Output the (X, Y) coordinate of the center of the cell containing the given text.  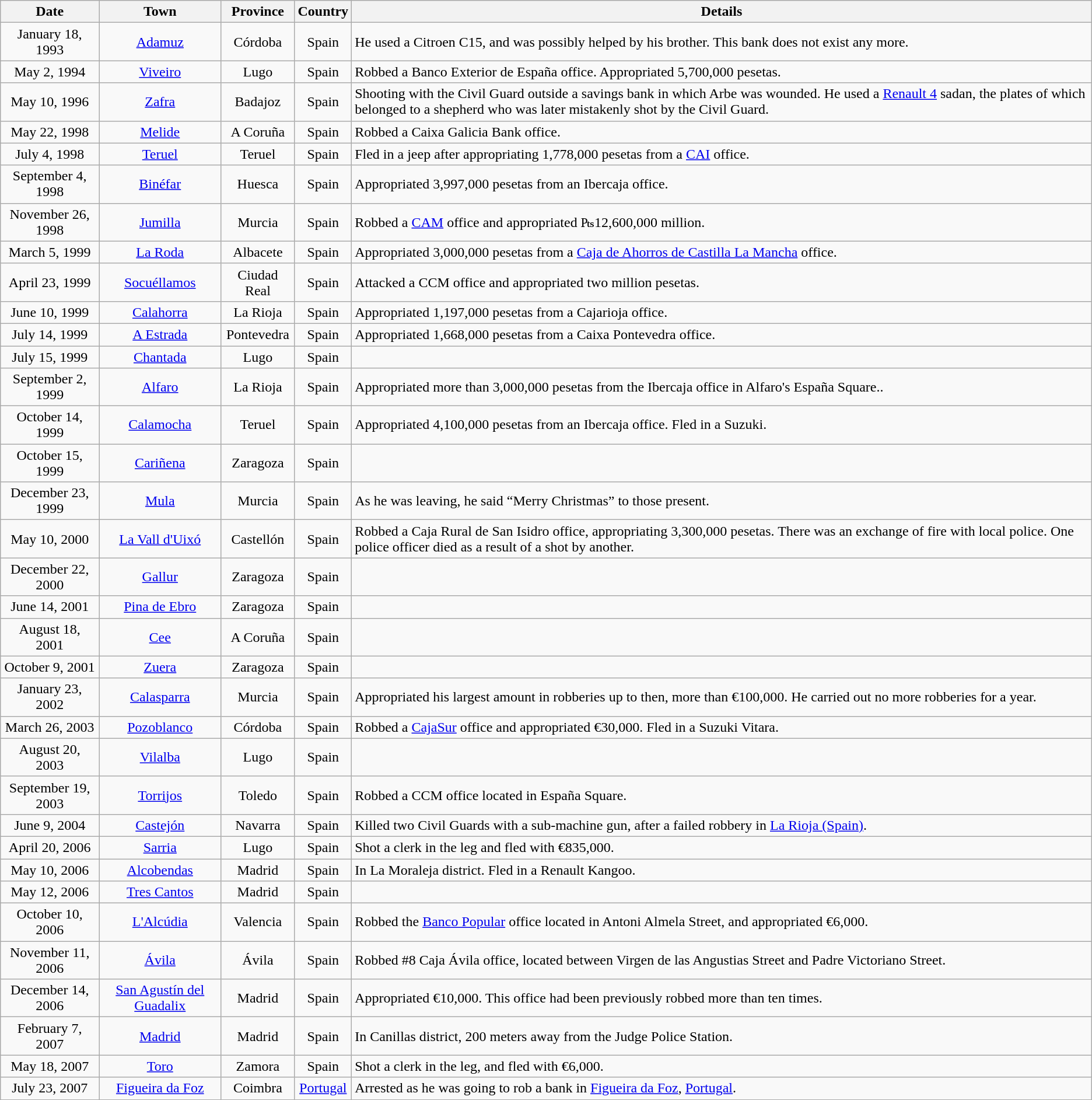
Viveiro (160, 72)
September 4, 1998 (50, 184)
March 26, 2003 (50, 727)
May 22, 1998 (50, 132)
Pontevedra (258, 334)
July 4, 1998 (50, 154)
Appropriated 3,000,000 pesetas from a Caja de Ahorros de Castilla La Mancha office. (722, 252)
Chantada (160, 357)
Robbed a CajaSur office and appropriated €30,000. Fled in a Suzuki Vitara. (722, 727)
Adamuz (160, 42)
Country (323, 12)
Valencia (258, 922)
September 19, 2003 (50, 795)
Appropriated 1,668,000 pesetas from a Caixa Pontevedra office. (722, 334)
August 18, 2001 (50, 637)
Robbed a Banco Exterior de España office. Appropriated 5,700,000 pesetas. (722, 72)
May 2, 1994 (50, 72)
May 10, 2000 (50, 539)
Socuéllamos (160, 282)
Calamocha (160, 425)
Toledo (258, 795)
Zafra (160, 102)
October 14, 1999 (50, 425)
Appropriated more than 3,000,000 pesetas from the Ibercaja office in Alfaro's España Square.. (722, 387)
January 18, 1993 (50, 42)
June 10, 1999 (50, 312)
Date (50, 12)
August 20, 2003 (50, 757)
Calasparra (160, 697)
Robbed the Banco Popular office located in Antoni Almela Street, and appropriated €6,000. (722, 922)
September 2, 1999 (50, 387)
Mula (160, 501)
April 23, 1999 (50, 282)
Coimbra (258, 1088)
November 26, 1998 (50, 222)
Cariñena (160, 463)
Huesca (258, 184)
Alcobendas (160, 870)
June 9, 2004 (50, 825)
Appropriated €10,000. This office had been previously robbed more than ten times. (722, 998)
Killed two Civil Guards with a sub-machine gun, after a failed robbery in La Rioja (Spain). (722, 825)
Alfaro (160, 387)
Portugal (323, 1088)
Binéfar (160, 184)
October 9, 2001 (50, 667)
February 7, 2007 (50, 1036)
Appropriated 4,100,000 pesetas from an Ibercaja office. Fled in a Suzuki. (722, 425)
July 23, 2007 (50, 1088)
May 12, 2006 (50, 892)
Town (160, 12)
Robbed a CCM office located in España Square. (722, 795)
Albacete (258, 252)
Zuera (160, 667)
Gallur (160, 577)
L'Alcúdia (160, 922)
July 14, 1999 (50, 334)
Details (722, 12)
Castejón (160, 825)
He used a Citroen C15, and was possibly helped by his brother. This bank does not exist any more. (722, 42)
Sarria (160, 847)
Navarra (258, 825)
Pozoblanco (160, 727)
April 20, 2006 (50, 847)
Toro (160, 1066)
Figueira da Foz (160, 1088)
A Estrada (160, 334)
Robbed #8 Caja Ávila office, located between Virgen de las Angustias Street and Padre Victoriano Street. (722, 961)
December 14, 2006 (50, 998)
Shot a clerk in the leg, and fled with €6,000. (722, 1066)
Castellón (258, 539)
Shot a clerk in the leg and fled with €835,000. (722, 847)
November 11, 2006 (50, 961)
Vilalba (160, 757)
Arrested as he was going to rob a bank in Figueira da Foz, Portugal. (722, 1088)
Province (258, 12)
Jumilla (160, 222)
May 10, 1996 (50, 102)
October 15, 1999 (50, 463)
October 10, 2006 (50, 922)
Appropriated his largest amount in robberies up to then, more than €100,000. He carried out no more robberies for a year. (722, 697)
December 22, 2000 (50, 577)
Ciudad Real (258, 282)
Robbed a Caixa Galicia Bank office. (722, 132)
Robbed a CAM office and appropriated ₧12,600,000 million. (722, 222)
July 15, 1999 (50, 357)
Torrijos (160, 795)
March 5, 1999 (50, 252)
In Canillas district, 200 meters away from the Judge Police Station. (722, 1036)
Appropriated 1,197,000 pesetas from a Cajarioja office. (722, 312)
Pina de Ebro (160, 607)
In La Moraleja district. Fled in a Renault Kangoo. (722, 870)
January 23, 2002 (50, 697)
Zamora (258, 1066)
Appropriated 3,997,000 pesetas from an Ibercaja office. (722, 184)
Cee (160, 637)
May 10, 2006 (50, 870)
May 18, 2007 (50, 1066)
June 14, 2001 (50, 607)
As he was leaving, he said “Merry Christmas” to those present. (722, 501)
Fled in a jeep after appropriating 1,778,000 pesetas from a CAI office. (722, 154)
Melide (160, 132)
Tres Cantos (160, 892)
La Vall d'Uixó (160, 539)
December 23, 1999 (50, 501)
Attacked a CCM office and appropriated two million pesetas. (722, 282)
San Agustín del Guadalix (160, 998)
Badajoz (258, 102)
Calahorra (160, 312)
La Roda (160, 252)
